Provide the (x, y) coordinate of the cell's center where the given text is located.  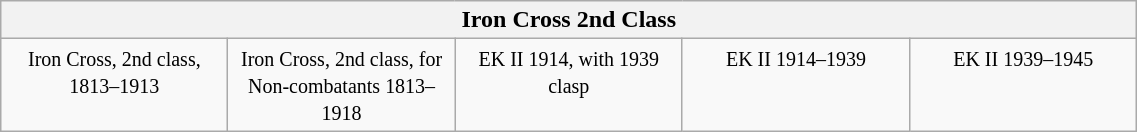
EK II 1939–1945 (1024, 85)
Iron Cross, 2nd class, for Non-combatants 1813–1918 (342, 85)
EK II 1914, with 1939 clasp (568, 85)
Iron Cross, 2nd class, 1813–1913 (114, 85)
Iron Cross 2nd Class (569, 20)
EK II 1914–1939 (796, 85)
